Locate the cell with the specified text and output its [x, y] center coordinate. 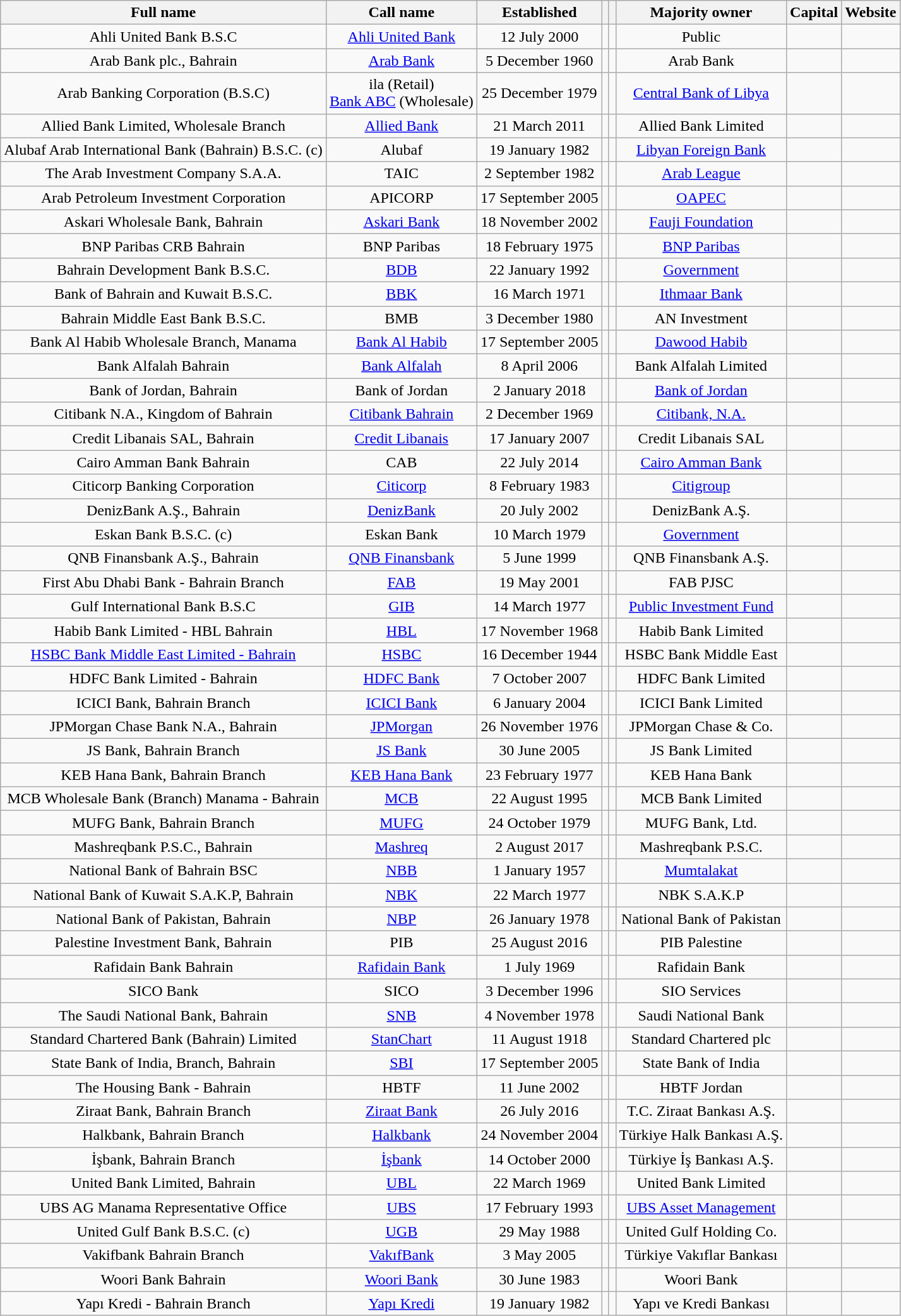
Bahrain Development Bank B.S.C. [164, 270]
NBP [402, 919]
19 May 2001 [539, 582]
Arab Banking Corporation (B.S.C) [164, 93]
United Bank Limited, Bahrain [164, 1183]
Rafidain Bank Bahrain [164, 967]
12 July 2000 [539, 37]
Citibank, N.A. [701, 414]
Ahli United Bank B.S.C [164, 37]
17 January 2007 [539, 438]
TAIC [402, 174]
Citicorp [402, 486]
BBK [402, 294]
MUFG Bank, Ltd. [701, 823]
DenizBank A.Ş., Bahrain [164, 510]
MUFG Bank, Bahrain Branch [164, 823]
JS Bank Limited [701, 751]
Call name [402, 13]
26 November 1976 [539, 727]
Askari Bank [402, 222]
Yapı Kredi [402, 1303]
HBL [402, 630]
3 December 1980 [539, 318]
Allied Bank [402, 126]
Citibank N.A., Kingdom of Bahrain [164, 414]
26 July 2016 [539, 1111]
QNB Finansbank [402, 558]
Alubaf [402, 150]
Libyan Foreign Bank [701, 150]
JS Bank, Bahrain Branch [164, 751]
ICICI Bank [402, 703]
SICO Bank [164, 991]
JPMorgan Chase & Co. [701, 727]
30 June 1983 [539, 1279]
5 December 1960 [539, 61]
1 July 1969 [539, 967]
7 October 2007 [539, 678]
NBB [402, 871]
SICO [402, 991]
17 November 1968 [539, 630]
22 March 1969 [539, 1183]
6 January 2004 [539, 703]
Mashreqbank P.S.C., Bahrain [164, 847]
2 January 2018 [539, 390]
DenizBank A.Ş. [701, 510]
HDFC Bank Limited [701, 678]
25 December 1979 [539, 93]
National Bank of Kuwait S.A.K.P, Bahrain [164, 895]
VakıfBank [402, 1255]
Fauji Foundation [701, 222]
Bank Al Habib [402, 342]
22 July 2014 [539, 462]
First Abu Dhabi Bank - Bahrain Branch [164, 582]
SNB [402, 1015]
11 August 1918 [539, 1039]
HSBC [402, 654]
Eskan Bank B.S.C. (c) [164, 534]
23 February 1977 [539, 775]
DenizBank [402, 510]
Ahli United Bank [402, 37]
Türkiye Vakıflar Bankası [701, 1255]
Ziraat Bank, Bahrain Branch [164, 1111]
HBTF Jordan [701, 1087]
National Bank of Pakistan, Bahrain [164, 919]
5 June 1999 [539, 558]
The Arab Investment Company S.A.A. [164, 174]
NBK S.A.K.P [701, 895]
16 December 1944 [539, 654]
Eskan Bank [402, 534]
Türkiye Halk Bankası A.Ş. [701, 1135]
Arab League [701, 174]
17 February 1993 [539, 1207]
26 January 1978 [539, 919]
The Housing Bank - Bahrain [164, 1087]
MCB Wholesale Bank (Branch) Manama - Bahrain [164, 799]
Askari Wholesale Bank, Bahrain [164, 222]
Credit Libanais [402, 438]
Arab Petroleum Investment Corporation [164, 198]
FAB [402, 582]
Türkiye İş Bankası A.Ş. [701, 1159]
OAPEC [701, 198]
Central Bank of Libya [701, 93]
SBI [402, 1063]
GIB [402, 606]
8 February 1983 [539, 486]
Cairo Amman Bank [701, 462]
Vakifbank Bahrain Branch [164, 1255]
İşbank [402, 1159]
KEB Hana Bank, Bahrain Branch [164, 775]
StanChart [402, 1039]
Standard Chartered Bank (Bahrain) Limited [164, 1039]
BMB [402, 318]
MCB Bank Limited [701, 799]
Capital [814, 13]
SIO Services [701, 991]
State Bank of India, Branch, Bahrain [164, 1063]
Mashreqbank P.S.C. [701, 847]
Majority owner [701, 13]
10 March 1979 [539, 534]
BDB [402, 270]
11 June 2002 [539, 1087]
UBL [402, 1183]
Public Investment Fund [701, 606]
National Bank of Pakistan [701, 919]
Habib Bank Limited [701, 630]
HDFC Bank [402, 678]
JPMorgan [402, 727]
Standard Chartered plc [701, 1039]
Habib Bank Limited - HBL Bahrain [164, 630]
18 February 1975 [539, 246]
NBK [402, 895]
Alubaf Arab International Bank (Bahrain) B.S.C. (c) [164, 150]
Bank Alfalah [402, 366]
Cairo Amman Bank Bahrain [164, 462]
UBS AG Manama Representative Office [164, 1207]
PIB Palestine [701, 943]
Website [871, 13]
Credit Libanais SAL, Bahrain [164, 438]
2 September 1982 [539, 174]
29 May 1988 [539, 1231]
İşbank, Bahrain Branch [164, 1159]
3 December 1996 [539, 991]
National Bank of Bahrain BSC [164, 871]
3 May 2005 [539, 1255]
16 March 1971 [539, 294]
Yapı ve Kredi Bankası [701, 1303]
Mumtalakat [701, 871]
Mashreq [402, 847]
Saudi National Bank [701, 1015]
14 October 2000 [539, 1159]
Bank of Bahrain and Kuwait B.S.C. [164, 294]
T.C. Ziraat Bankası A.Ş. [701, 1111]
24 October 1979 [539, 823]
APICORP [402, 198]
Woori Bank Bahrain [164, 1279]
Halkbank [402, 1135]
HSBC Bank Middle East Limited - Bahrain [164, 654]
Ziraat Bank [402, 1111]
22 March 1977 [539, 895]
UBS [402, 1207]
Citibank Bahrain [402, 414]
UGB [402, 1231]
Citicorp Banking Corporation [164, 486]
Credit Libanais SAL [701, 438]
30 June 2005 [539, 751]
Halkbank, Bahrain Branch [164, 1135]
14 March 1977 [539, 606]
Bank Alfalah Limited [701, 366]
24 November 2004 [539, 1135]
21 March 2011 [539, 126]
ICICI Bank, Bahrain Branch [164, 703]
Bank Al Habib Wholesale Branch, Manama [164, 342]
HSBC Bank Middle East [701, 654]
18 November 2002 [539, 222]
1 January 1957 [539, 871]
20 July 2002 [539, 510]
The Saudi National Bank, Bahrain [164, 1015]
4 November 1978 [539, 1015]
UBS Asset Management [701, 1207]
Public [701, 37]
QNB Finansbank A.Ş. [701, 558]
8 April 2006 [539, 366]
2 December 1969 [539, 414]
ICICI Bank Limited [701, 703]
Ithmaar Bank [701, 294]
MCB [402, 799]
United Bank Limited [701, 1183]
Allied Bank Limited, Wholesale Branch [164, 126]
Bank Alfalah Bahrain [164, 366]
22 August 1995 [539, 799]
25 August 2016 [539, 943]
Palestine Investment Bank, Bahrain [164, 943]
Allied Bank Limited [701, 126]
HBTF [402, 1087]
QNB Finansbank A.Ş., Bahrain [164, 558]
AN Investment [701, 318]
MUFG [402, 823]
Citigroup [701, 486]
State Bank of India [701, 1063]
22 January 1992 [539, 270]
Bahrain Middle East Bank B.S.C. [164, 318]
CAB [402, 462]
JS Bank [402, 751]
United Gulf Bank B.S.C. (c) [164, 1231]
Gulf International Bank B.S.C [164, 606]
Dawood Habib [701, 342]
FAB PJSC [701, 582]
2 August 2017 [539, 847]
Bank of Jordan, Bahrain [164, 390]
Established [539, 13]
HDFC Bank Limited - Bahrain [164, 678]
Yapı Kredi - Bahrain Branch [164, 1303]
Full name [164, 13]
Arab Bank plc., Bahrain [164, 61]
United Gulf Holding Co. [701, 1231]
BNP Paribas CRB Bahrain [164, 246]
JPMorgan Chase Bank N.A., Bahrain [164, 727]
PIB [402, 943]
ila (Retail)Bank ABC (Wholesale) [402, 93]
